From the cell containing the given text, extract its center point as (x, y) coordinate. 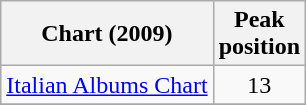
Peakposition (259, 34)
13 (259, 85)
Chart (2009) (107, 34)
Italian Albums Chart (107, 85)
